Output the [x, y] coordinate of the center of the cell containing the given text.  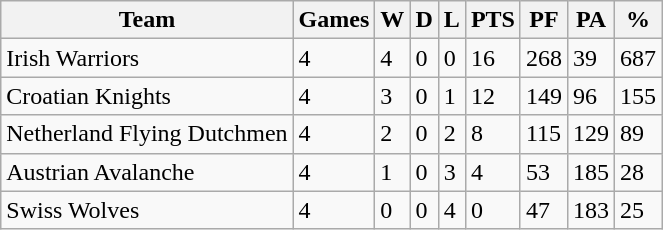
Croatian Knights [147, 96]
155 [638, 96]
Netherland Flying Dutchmen [147, 134]
W [392, 20]
PTS [492, 20]
16 [492, 58]
53 [544, 172]
185 [590, 172]
268 [544, 58]
12 [492, 96]
PF [544, 20]
96 [590, 96]
28 [638, 172]
Austrian Avalanche [147, 172]
% [638, 20]
Irish Warriors [147, 58]
687 [638, 58]
Team [147, 20]
47 [544, 210]
39 [590, 58]
149 [544, 96]
129 [590, 134]
D [424, 20]
115 [544, 134]
PA [590, 20]
L [452, 20]
89 [638, 134]
25 [638, 210]
Swiss Wolves [147, 210]
Games [334, 20]
8 [492, 134]
183 [590, 210]
